Return [X, Y] of the center of cell containing provided text 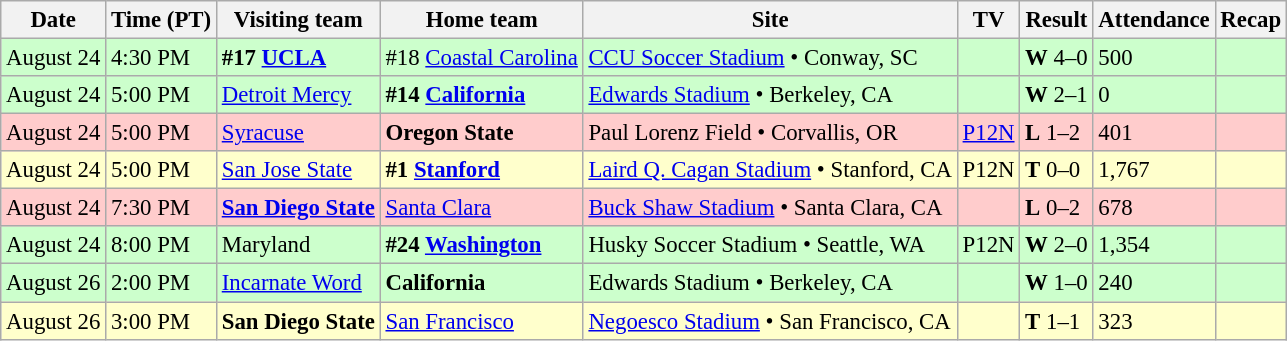
Paul Lorenz Field • Corvallis, OR [770, 133]
Santa Clara [482, 208]
Result [1056, 20]
Oregon State [482, 133]
Incarnate Word [298, 283]
California [482, 283]
W 1–0 [1056, 283]
Detroit Mercy [298, 95]
TV [988, 20]
7:30 PM [162, 208]
Buck Shaw Stadium • Santa Clara, CA [770, 208]
Negoesco Stadium • San Francisco, CA [770, 321]
2:00 PM [162, 283]
W 4–0 [1056, 58]
#14 California [482, 95]
4:30 PM [162, 58]
0 [1154, 95]
240 [1154, 283]
Visiting team [298, 20]
1,767 [1154, 170]
L 0–2 [1056, 208]
Syracuse [298, 133]
Home team [482, 20]
500 [1154, 58]
678 [1154, 208]
L 1–2 [1056, 133]
401 [1154, 133]
Time (PT) [162, 20]
Maryland [298, 245]
CCU Soccer Stadium • Conway, SC [770, 58]
W 2–1 [1056, 95]
3:00 PM [162, 321]
San Jose State [298, 170]
1,354 [1154, 245]
San Francisco [482, 321]
Recap [1250, 20]
#24 Washington [482, 245]
Attendance [1154, 20]
Date [54, 20]
Laird Q. Cagan Stadium • Stanford, CA [770, 170]
W 2–0 [1056, 245]
#18 Coastal Carolina [482, 58]
Husky Soccer Stadium • Seattle, WA [770, 245]
#1 Stanford [482, 170]
#17 UCLA [298, 58]
8:00 PM [162, 245]
Site [770, 20]
T 0–0 [1056, 170]
323 [1154, 321]
T 1–1 [1056, 321]
